Return (x, y) of the center of cell containing provided text 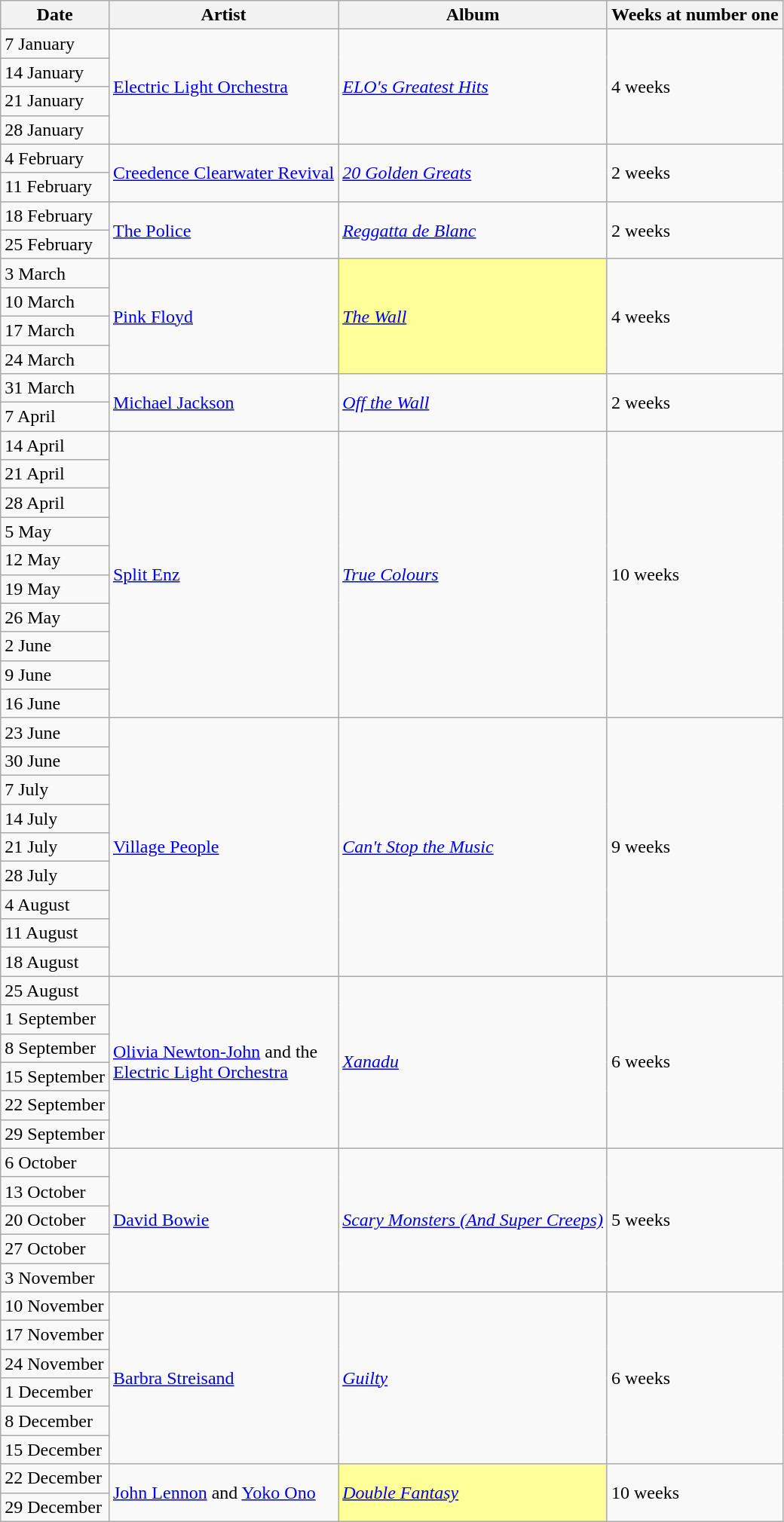
Date (55, 15)
14 July (55, 818)
22 September (55, 1105)
18 February (55, 216)
8 September (55, 1048)
9 weeks (695, 847)
16 June (55, 703)
17 November (55, 1335)
13 October (55, 1191)
Weeks at number one (695, 15)
10 March (55, 302)
Michael Jackson (223, 403)
David Bowie (223, 1220)
Album (473, 15)
15 September (55, 1076)
2 June (55, 646)
10 November (55, 1306)
1 September (55, 1019)
John Lennon and Yoko Ono (223, 1493)
Off the Wall (473, 403)
7 April (55, 417)
21 July (55, 847)
18 August (55, 962)
The Police (223, 230)
Creedence Clearwater Revival (223, 173)
Artist (223, 15)
4 February (55, 158)
Scary Monsters (And Super Creeps) (473, 1220)
25 August (55, 991)
Pink Floyd (223, 316)
26 May (55, 617)
14 April (55, 446)
30 June (55, 761)
28 January (55, 130)
11 February (55, 187)
20 Golden Greats (473, 173)
Split Enz (223, 574)
5 May (55, 531)
Olivia Newton-John and theElectric Light Orchestra (223, 1062)
11 August (55, 933)
Guilty (473, 1378)
9 June (55, 675)
ELO's Greatest Hits (473, 87)
Xanadu (473, 1062)
3 March (55, 273)
5 weeks (695, 1220)
31 March (55, 388)
25 February (55, 244)
27 October (55, 1248)
29 December (55, 1507)
8 December (55, 1421)
28 April (55, 503)
Double Fantasy (473, 1493)
Electric Light Orchestra (223, 87)
1 December (55, 1392)
19 May (55, 589)
29 September (55, 1134)
Barbra Streisand (223, 1378)
21 April (55, 474)
21 January (55, 101)
14 January (55, 72)
True Colours (473, 574)
28 July (55, 876)
24 March (55, 360)
23 June (55, 732)
7 July (55, 789)
20 October (55, 1220)
3 November (55, 1278)
22 December (55, 1478)
24 November (55, 1364)
Can't Stop the Music (473, 847)
15 December (55, 1450)
12 May (55, 560)
6 October (55, 1162)
7 January (55, 44)
The Wall (473, 316)
17 March (55, 330)
Village People (223, 847)
Reggatta de Blanc (473, 230)
4 August (55, 905)
